Return the [X, Y] coordinate for the center point of the cell that contains the specified text.  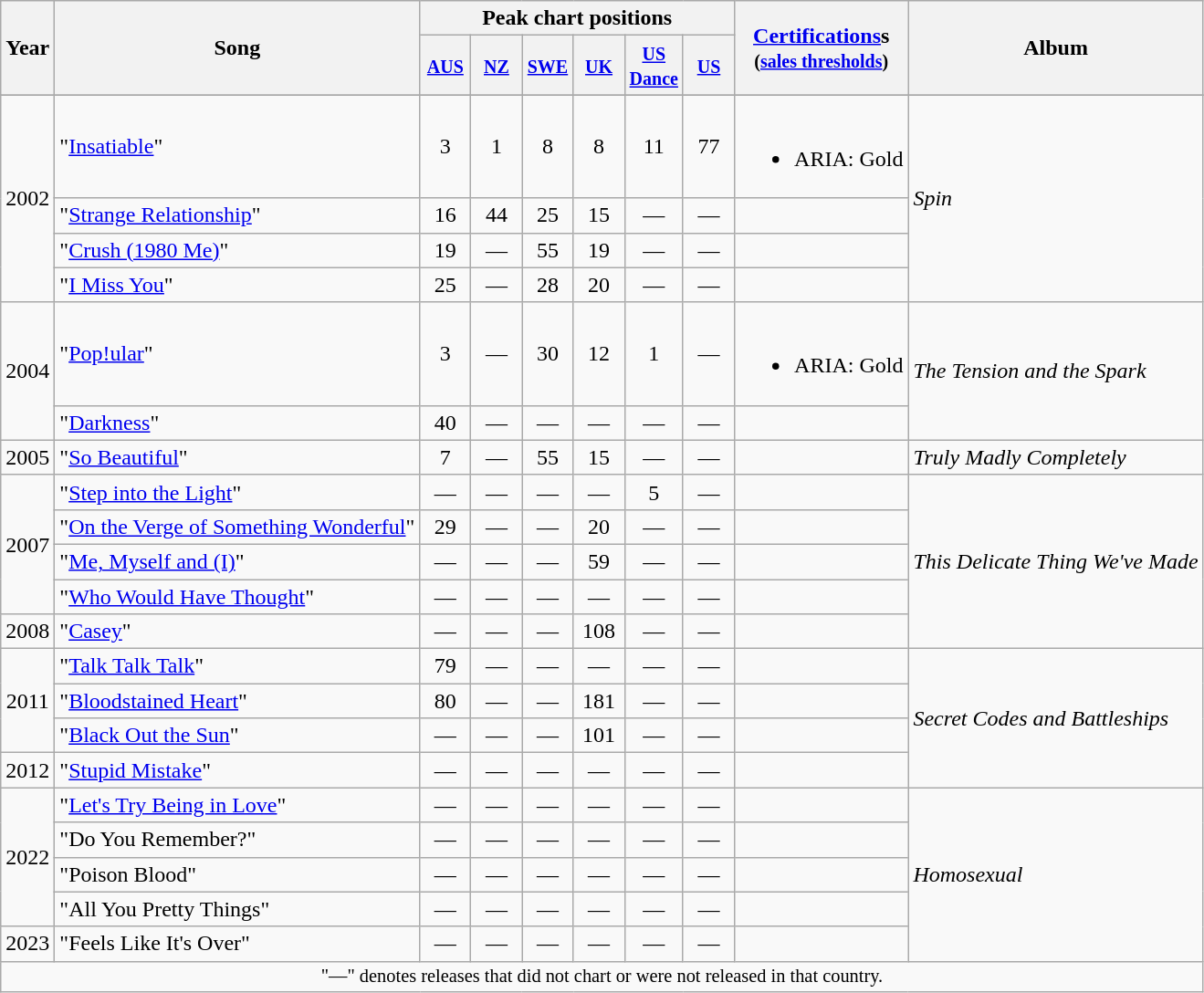
77 [708, 146]
"Darkness" [237, 423]
This Delicate Thing We've Made [1055, 561]
Year [27, 47]
"All You Pretty Things" [237, 909]
30 [548, 354]
2002 [27, 199]
44 [497, 215]
The Tension and the Spark [1055, 371]
2012 [27, 770]
40 [445, 423]
2005 [27, 457]
Spin [1055, 199]
SWE [548, 66]
5 [654, 492]
"Bloodstained Heart" [237, 701]
"Poison Blood" [237, 874]
Truly Madly Completely [1055, 457]
Album [1055, 47]
"—" denotes releases that did not chart or were not released in that country. [602, 977]
80 [445, 701]
101 [599, 736]
"Black Out the Sun" [237, 736]
28 [548, 285]
2023 [27, 944]
108 [599, 632]
7 [445, 457]
AUS [445, 66]
2008 [27, 632]
16 [445, 215]
59 [599, 561]
Song [237, 47]
Peak chart positions [577, 18]
2022 [27, 857]
"Me, Myself and (I)" [237, 561]
"Casey" [237, 632]
"On the Verge of Something Wonderful" [237, 527]
"Feels Like It's Over" [237, 944]
"So Beautiful" [237, 457]
2007 [27, 544]
"Who Would Have Thought" [237, 596]
2004 [27, 371]
"Pop!ular" [237, 354]
"Step into the Light" [237, 492]
79 [445, 666]
UK [599, 66]
11 [654, 146]
"Insatiable" [237, 146]
"Crush (1980 Me)" [237, 250]
2011 [27, 701]
USDance [654, 66]
"Talk Talk Talk" [237, 666]
"Do You Remember?" [237, 840]
12 [599, 354]
29 [445, 527]
"Let's Try Being in Love" [237, 805]
"I Miss You" [237, 285]
Secret Codes and Battleships [1055, 718]
Certificationss(sales thresholds) [822, 47]
Homosexual [1055, 874]
"Stupid Mistake" [237, 770]
NZ [497, 66]
"Strange Relationship" [237, 215]
181 [599, 701]
US [708, 66]
